From the cell containing the given text, extract its center point as [x, y] coordinate. 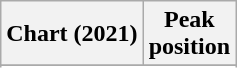
Chart (2021) [72, 34]
Peakposition [189, 34]
